Find where the given text appears and provide that cell's center as [x, y] coordinate. 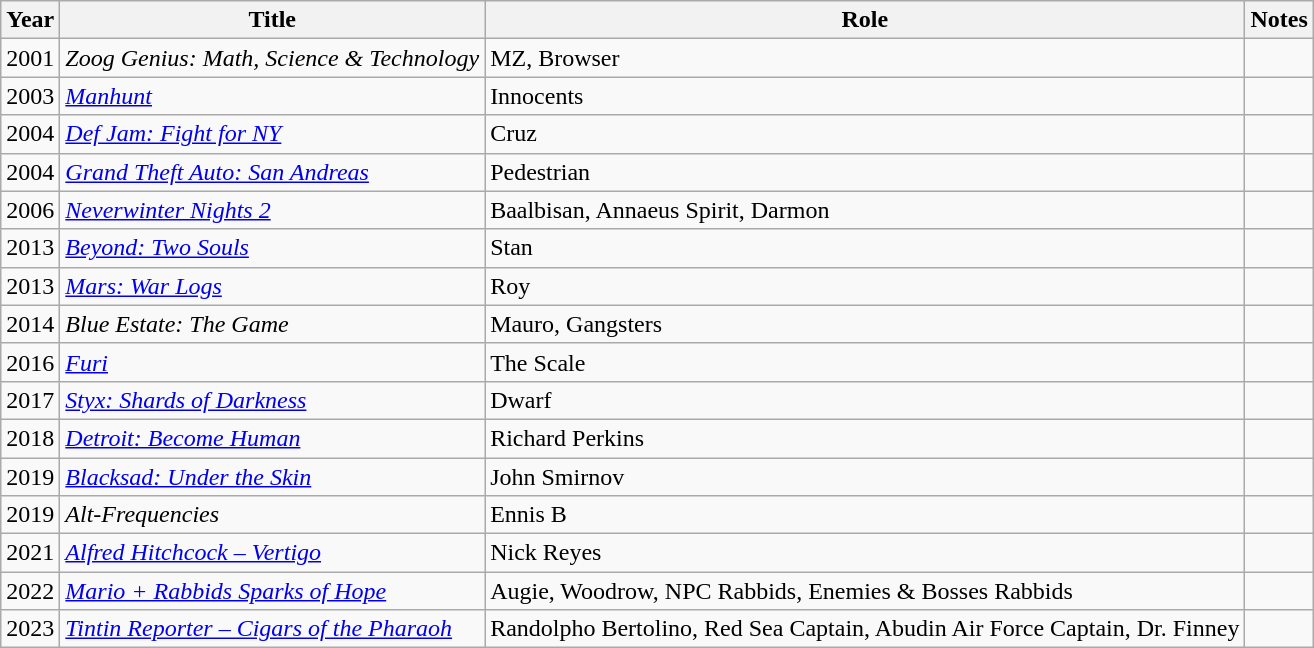
2006 [30, 210]
Manhunt [272, 96]
Cruz [865, 134]
John Smirnov [865, 477]
Title [272, 20]
2021 [30, 553]
Zoog Genius: Math, Science & Technology [272, 58]
Nick Reyes [865, 553]
Alt-Frequencies [272, 515]
2018 [30, 438]
Ennis B [865, 515]
Beyond: Two Souls [272, 248]
Randolpho Bertolino, Red Sea Captain, Abudin Air Force Captain, Dr. Finney [865, 629]
Richard Perkins [865, 438]
Year [30, 20]
Baalbisan, Annaeus Spirit, Darmon [865, 210]
Mario + Rabbids Sparks of Hope [272, 591]
Def Jam: Fight for NY [272, 134]
Blue Estate: The Game [272, 324]
2017 [30, 400]
2016 [30, 362]
Tintin Reporter – Cigars of the Pharaoh [272, 629]
2014 [30, 324]
Pedestrian [865, 172]
Augie, Woodrow, NPC Rabbids, Enemies & Bosses Rabbids [865, 591]
2022 [30, 591]
Blacksad: Under the Skin [272, 477]
MZ, Browser [865, 58]
2023 [30, 629]
Alfred Hitchcock – Vertigo [272, 553]
Mars: War Logs [272, 286]
Styx: Shards of Darkness [272, 400]
2001 [30, 58]
Roy [865, 286]
Dwarf [865, 400]
Furi [272, 362]
Neverwinter Nights 2 [272, 210]
Stan [865, 248]
Mauro, Gangsters [865, 324]
Detroit: Become Human [272, 438]
Innocents [865, 96]
Notes [1279, 20]
The Scale [865, 362]
Role [865, 20]
Grand Theft Auto: San Andreas [272, 172]
2003 [30, 96]
